Search for the cell housing the specified text and yield its [x, y] center coordinate. 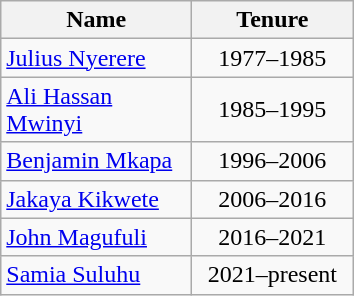
1977–1985 [272, 58]
2006–2016 [272, 199]
Benjamin Mkapa [96, 161]
John Magufuli [96, 237]
Ali Hassan Mwinyi [96, 110]
2016–2021 [272, 237]
1985–1995 [272, 110]
Tenure [272, 20]
Jakaya Kikwete [96, 199]
Name [96, 20]
2021–present [272, 275]
Samia Suluhu [96, 275]
Julius Nyerere [96, 58]
1996–2006 [272, 161]
